Return [x, y] of the center of cell containing provided text 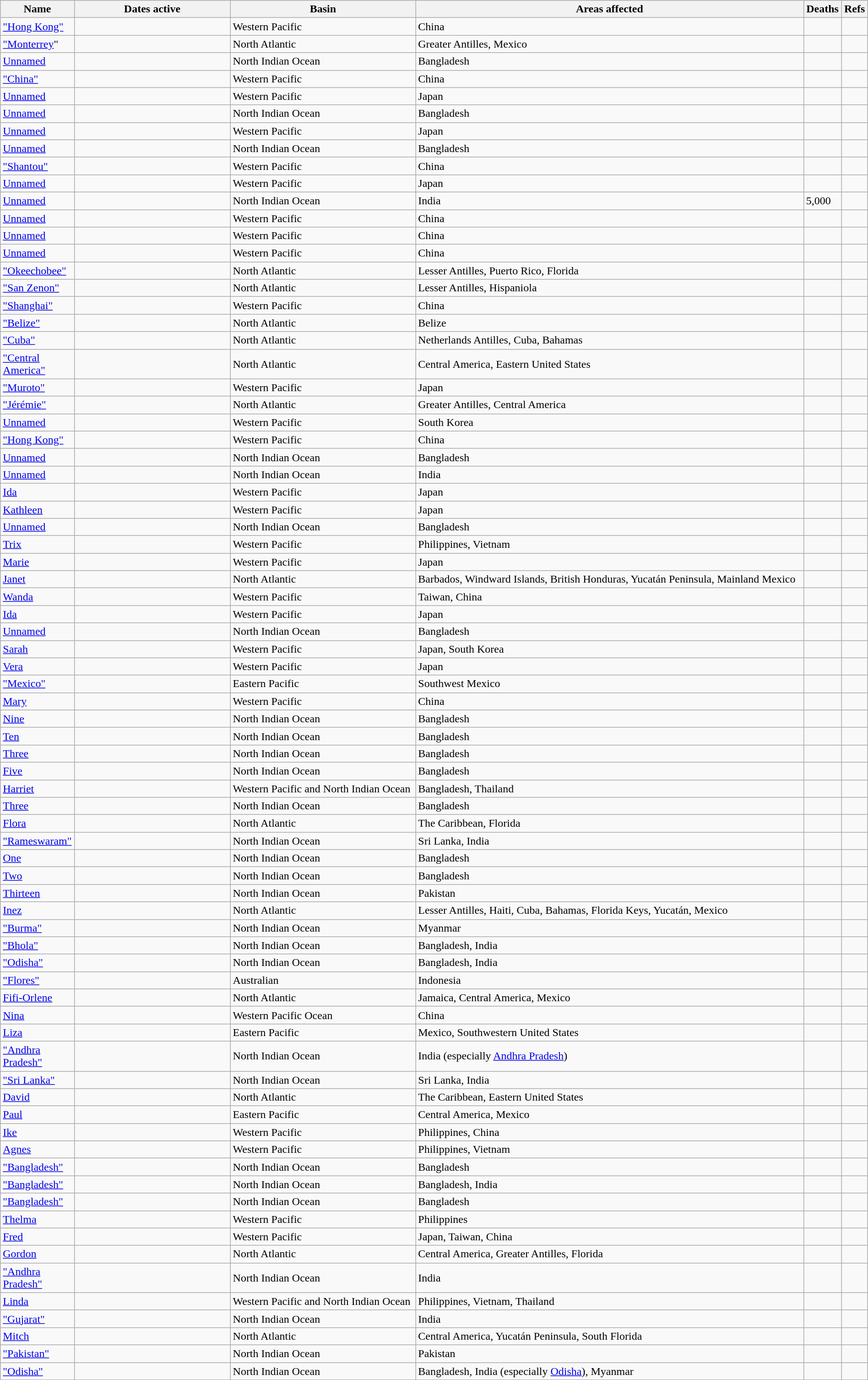
Jamaica, Central America, Mexico [610, 998]
Mexico, Southwestern United States [610, 1032]
Netherlands Antilles, Cuba, Bahamas [610, 340]
Greater Antilles, Central America [610, 405]
Gordon [38, 1254]
Trix [38, 545]
Janet [38, 579]
Harriet [38, 788]
Western Pacific Ocean [323, 1015]
Mitch [38, 1336]
Paul [38, 1115]
Liza [38, 1032]
"Muroto" [38, 387]
The Caribbean, Florida [610, 824]
"Jérémie" [38, 405]
Japan, South Korea [610, 649]
"China" [38, 79]
Central America, Mexico [610, 1115]
Belize [610, 323]
Central America, Eastern United States [610, 364]
Name [38, 9]
Philippines [610, 1219]
Philippines, China [610, 1132]
Agnes [38, 1150]
"Flores" [38, 980]
Philippines, Vietnam, Thailand [610, 1301]
Nine [38, 719]
Thelma [38, 1219]
Fred [38, 1237]
Central America, Greater Antilles, Florida [610, 1254]
Nina [38, 1015]
Inez [38, 911]
Marie [38, 562]
"Shanghai" [38, 305]
Japan, Taiwan, China [610, 1237]
Bangladesh, India (especially Odisha), Myanmar [610, 1371]
Lesser Antilles, Puerto Rico, Florida [610, 271]
Fifi-Orlene [38, 998]
Myanmar [610, 928]
"Rameswaram" [38, 841]
Thirteen [38, 893]
Ten [38, 736]
Greater Antilles, Mexico [610, 44]
India (especially Andhra Pradesh) [610, 1056]
One [38, 858]
Australian [323, 980]
5,000 [822, 201]
"Gujarat" [38, 1319]
The Caribbean, Eastern United States [610, 1097]
Areas affected [610, 9]
"Pakistan" [38, 1353]
"Central America" [38, 364]
"Shantou" [38, 166]
Wanda [38, 597]
Dates active [152, 9]
"Okeechobee" [38, 271]
David [38, 1097]
South Korea [610, 422]
Basin [323, 9]
"Mexico" [38, 684]
Southwest Mexico [610, 684]
Deaths [822, 9]
"Sri Lanka" [38, 1080]
Taiwan, China [610, 597]
Lesser Antilles, Hispaniola [610, 288]
Kathleen [38, 510]
Ike [38, 1132]
Bangladesh, Thailand [610, 788]
"San Zenon" [38, 288]
Central America, Yucatán Peninsula, South Florida [610, 1336]
Barbados, Windward Islands, British Honduras, Yucatán Peninsula, Mainland Mexico [610, 579]
Flora [38, 824]
"Burma" [38, 928]
Two [38, 876]
Linda [38, 1301]
Refs [854, 9]
"Cuba" [38, 340]
Mary [38, 701]
"Monterrey" [38, 44]
Sarah [38, 649]
Vera [38, 666]
"Belize" [38, 323]
Five [38, 771]
"Bhola" [38, 945]
Lesser Antilles, Haiti, Cuba, Bahamas, Florida Keys, Yucatán, Mexico [610, 911]
Indonesia [610, 980]
